Extract the (x, y) coordinate from the center of the cell holding the provided text.  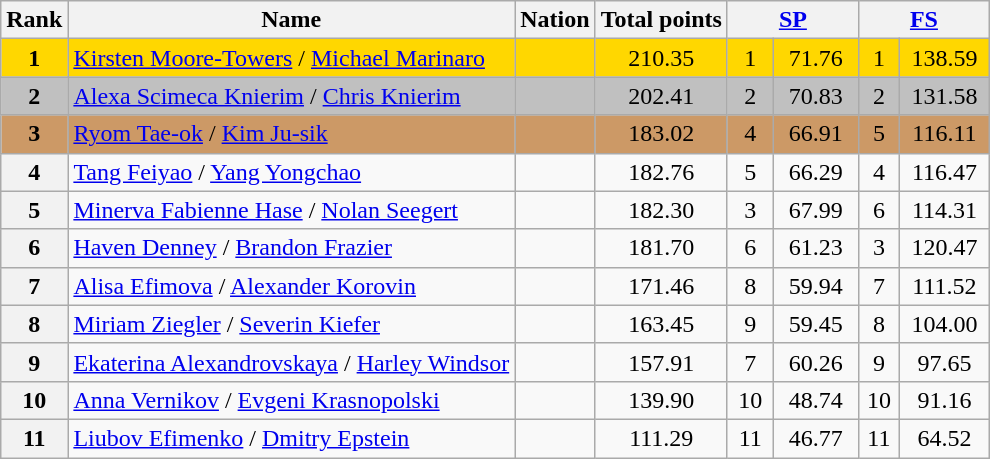
Total points (661, 20)
FS (924, 20)
Ekaterina Alexandrovskaya / Harley Windsor (292, 362)
Alexa Scimeca Knierim / Chris Knierim (292, 96)
Tang Feiyao / Yang Yongchao (292, 172)
46.77 (816, 438)
116.11 (944, 134)
Miriam Ziegler / Severin Kiefer (292, 324)
59.45 (816, 324)
181.70 (661, 248)
114.31 (944, 210)
Rank (34, 20)
66.29 (816, 172)
Ryom Tae-ok / Kim Ju-sik (292, 134)
Liubov Efimenko / Dmitry Epstein (292, 438)
157.91 (661, 362)
139.90 (661, 400)
104.00 (944, 324)
163.45 (661, 324)
Minerva Fabienne Hase / Nolan Seegert (292, 210)
Name (292, 20)
SP (792, 20)
183.02 (661, 134)
120.47 (944, 248)
111.52 (944, 286)
61.23 (816, 248)
Kirsten Moore-Towers / Michael Marinaro (292, 58)
116.47 (944, 172)
Anna Vernikov / Evgeni Krasnopolski (292, 400)
Alisa Efimova / Alexander Korovin (292, 286)
202.41 (661, 96)
131.58 (944, 96)
210.35 (661, 58)
91.16 (944, 400)
182.76 (661, 172)
Haven Denney / Brandon Frazier (292, 248)
182.30 (661, 210)
60.26 (816, 362)
97.65 (944, 362)
59.94 (816, 286)
171.46 (661, 286)
138.59 (944, 58)
64.52 (944, 438)
111.29 (661, 438)
Nation (555, 20)
66.91 (816, 134)
71.76 (816, 58)
48.74 (816, 400)
67.99 (816, 210)
70.83 (816, 96)
